Scan for the cell matching the given text and deliver its (X, Y) coordinate at center. 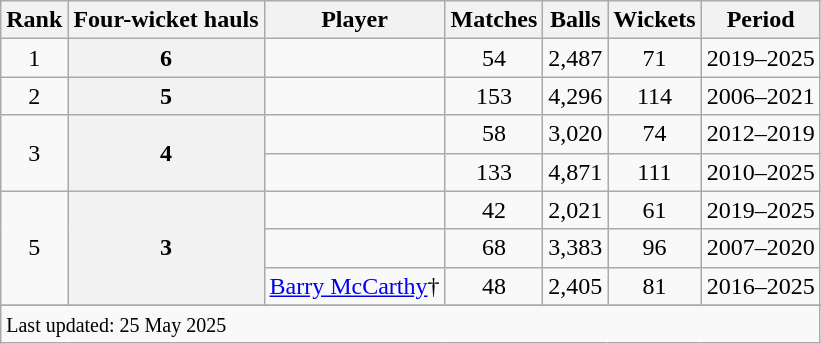
2,021 (576, 210)
Barry McCarthy† (354, 286)
96 (654, 248)
2016–2025 (760, 286)
4,296 (576, 96)
6 (166, 58)
48 (494, 286)
3,383 (576, 248)
54 (494, 58)
71 (654, 58)
Player (354, 20)
133 (494, 172)
4,871 (576, 172)
2 (34, 96)
4 (166, 153)
3,020 (576, 134)
61 (654, 210)
Wickets (654, 20)
114 (654, 96)
Four-wicket hauls (166, 20)
2,487 (576, 58)
2007–2020 (760, 248)
58 (494, 134)
Period (760, 20)
42 (494, 210)
153 (494, 96)
Last updated: 25 May 2025 (410, 324)
2006–2021 (760, 96)
Rank (34, 20)
2,405 (576, 286)
Matches (494, 20)
1 (34, 58)
2010–2025 (760, 172)
Balls (576, 20)
74 (654, 134)
68 (494, 248)
2012–2019 (760, 134)
81 (654, 286)
111 (654, 172)
